Return (X, Y) of the center of cell containing provided text 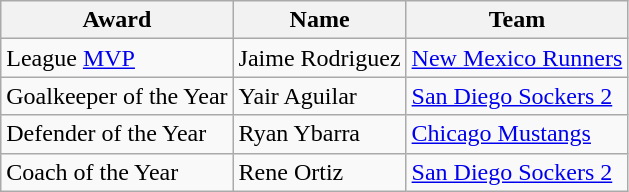
Goalkeeper of the Year (117, 96)
Coach of the Year (117, 172)
Team (517, 20)
Rene Ortiz (320, 172)
Ryan Ybarra (320, 134)
Yair Aguilar (320, 96)
Award (117, 20)
Chicago Mustangs (517, 134)
League MVP (117, 58)
Name (320, 20)
Defender of the Year (117, 134)
Jaime Rodriguez (320, 58)
New Mexico Runners (517, 58)
